Find where the given text appears and provide that cell's center as (x, y) coordinate. 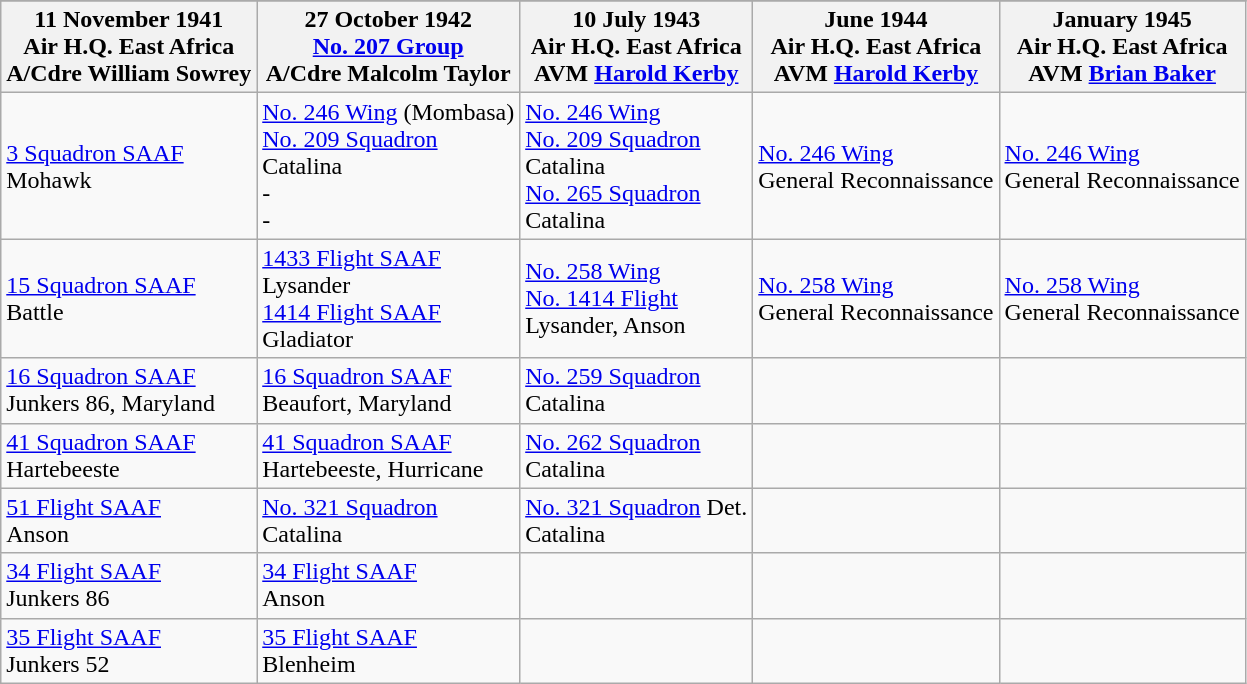
35 Flight SAAFBlenheim (388, 650)
No. 321 Squadron Det.Catalina (636, 520)
June 1944Air H.Q. East AfricaAVM Harold Kerby (876, 47)
January 1945Air H.Q. East AfricaAVM Brian Baker (1122, 47)
16 Squadron SAAFBeaufort, Maryland (388, 390)
3 Squadron SAAFMohawk (129, 166)
16 Squadron SAAFJunkers 86, Maryland (129, 390)
No. 259 SquadronCatalina (636, 390)
41 Squadron SAAFHartebeeste, Hurricane (388, 456)
No. 246 Wing (Mombasa)No. 209 SquadronCatalina-- (388, 166)
No. 258 WingNo. 1414 FlightLysander, Anson (636, 298)
No. 321 SquadronCatalina (388, 520)
10 July 1943Air H.Q. East AfricaAVM Harold Kerby (636, 47)
1433 Flight SAAFLysander1414 Flight SAAFGladiator (388, 298)
34 Flight SAAFAnson (388, 586)
35 Flight SAAFJunkers 52 (129, 650)
11 November 1941Air H.Q. East AfricaA/Cdre William Sowrey (129, 47)
27 October 1942No. 207 GroupA/Cdre Malcolm Taylor (388, 47)
No. 246 WingNo. 209 SquadronCatalinaNo. 265 SquadronCatalina (636, 166)
No. 262 SquadronCatalina (636, 456)
15 Squadron SAAFBattle (129, 298)
51 Flight SAAFAnson (129, 520)
41 Squadron SAAFHartebeeste (129, 456)
34 Flight SAAFJunkers 86 (129, 586)
